Pinpoint the cell where the given text exists, returning its [x, y] midpoint coordinate. 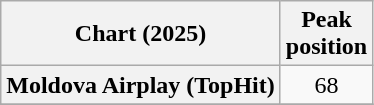
Chart (2025) [141, 34]
68 [326, 85]
Peakposition [326, 34]
Moldova Airplay (TopHit) [141, 85]
